Provide the [x, y] coordinate of the cell's center where the given text is located.  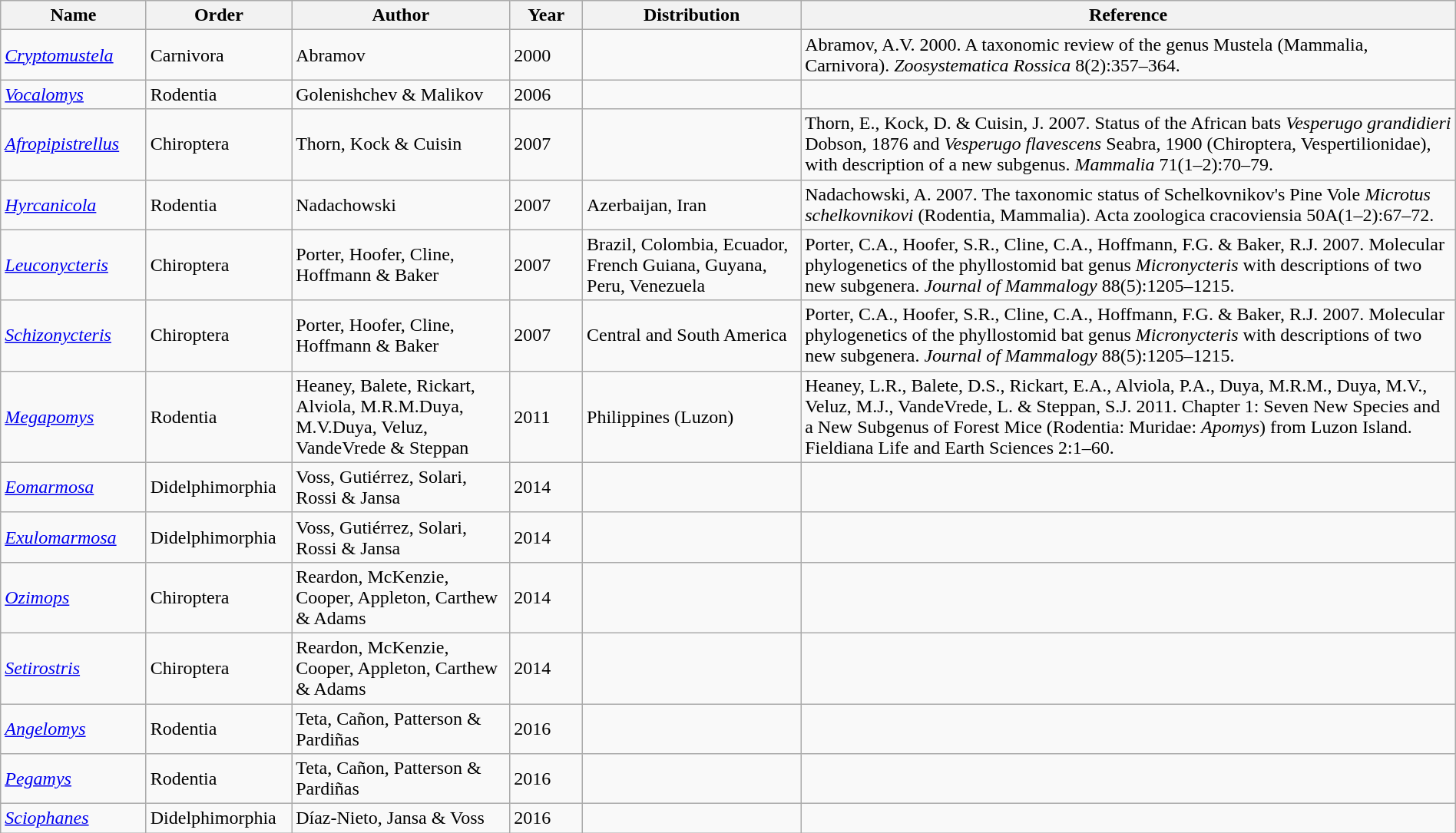
Brazil, Colombia, Ecuador, French Guiana, Guyana, Peru, Venezuela [692, 265]
Leuconycteris [74, 265]
Reference [1129, 15]
Cryptomustela [74, 55]
2006 [547, 94]
2011 [547, 416]
Nadachowski [401, 204]
Thorn, Kock & Cuisin [401, 144]
Year [547, 15]
Vocalomys [74, 94]
Central and South America [692, 336]
Ozimops [74, 597]
Exulomarmosa [74, 537]
Name [74, 15]
Heaney, Balete, Rickart, Alviola, M.R.M.Duya, M.V.Duya, Veluz, VandeVrede & Steppan [401, 416]
2000 [547, 55]
Golenishchev & Malikov [401, 94]
Abramov [401, 55]
Afropipistrellus [74, 144]
Carnivora [218, 55]
Díaz-Nieto, Jansa & Voss [401, 818]
Eomarmosa [74, 487]
Author [401, 15]
Sciophanes [74, 818]
Order [218, 15]
Angelomys [74, 728]
Abramov, A.V. 2000. A taxonomic review of the genus Mustela (Mammalia, Carnivora). Zoosystematica Rossica 8(2):357–364. [1129, 55]
Megapomys [74, 416]
Distribution [692, 15]
Hyrcanicola [74, 204]
Schizonycteris [74, 336]
Philippines (Luzon) [692, 416]
Azerbaijan, Iran [692, 204]
Setirostris [74, 668]
Pegamys [74, 778]
